Capture the cell that displays the provided text and extract its (X, Y) central coordinate. 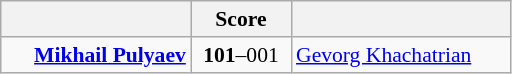
Gevorg Khachatrian (401, 55)
101–001 (241, 55)
Score (241, 19)
Mikhail Pulyaev (96, 55)
